Locate the cell with the specified text and output its (x, y) center coordinate. 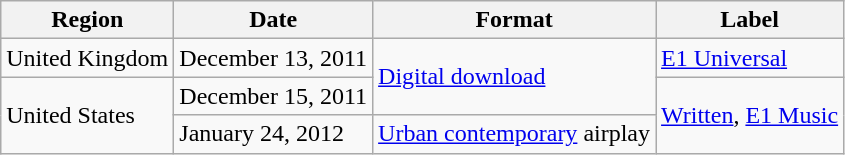
Date (274, 20)
December 15, 2011 (274, 96)
Written, E1 Music (750, 115)
E1 Universal (750, 58)
Region (88, 20)
Digital download (514, 77)
December 13, 2011 (274, 58)
Urban contemporary airplay (514, 134)
United States (88, 115)
Format (514, 20)
Label (750, 20)
January 24, 2012 (274, 134)
United Kingdom (88, 58)
